Output the [X, Y] coordinate of the center of the cell containing the given text.  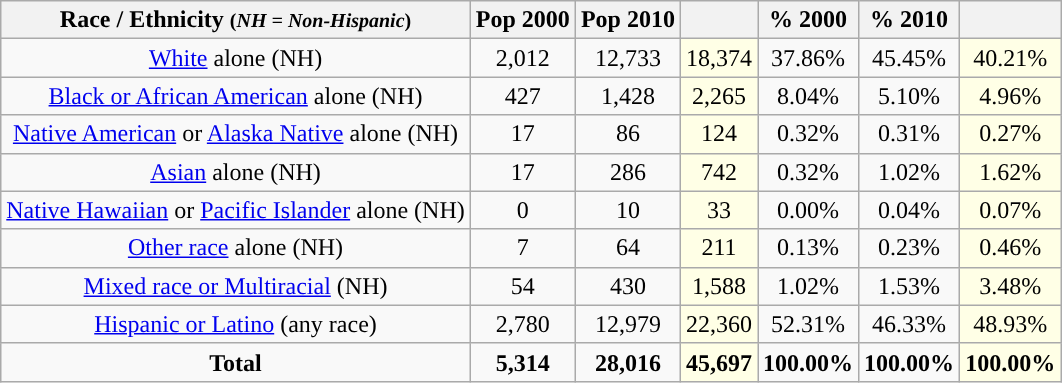
45,697 [718, 362]
0.00% [808, 210]
0.27% [1010, 134]
Native Hawaiian or Pacific Islander alone (NH) [236, 210]
430 [628, 286]
1.53% [910, 286]
12,733 [628, 58]
1.62% [1010, 172]
45.45% [910, 58]
742 [718, 172]
Native American or Alaska Native alone (NH) [236, 134]
22,360 [718, 324]
Total [236, 362]
40.21% [1010, 58]
33 [718, 210]
46.33% [910, 324]
4.96% [1010, 96]
0.07% [1010, 210]
Pop 2000 [522, 20]
Pop 2010 [628, 20]
52.31% [808, 324]
Black or African American alone (NH) [236, 96]
12,979 [628, 324]
2,012 [522, 58]
0.46% [1010, 248]
28,016 [628, 362]
8.04% [808, 96]
1,588 [718, 286]
Mixed race or Multiracial (NH) [236, 286]
10 [628, 210]
Other race alone (NH) [236, 248]
37.86% [808, 58]
0.13% [808, 248]
White alone (NH) [236, 58]
Hispanic or Latino (any race) [236, 324]
7 [522, 248]
0 [522, 210]
286 [628, 172]
1,428 [628, 96]
3.48% [1010, 286]
% 2000 [808, 20]
124 [718, 134]
5,314 [522, 362]
% 2010 [910, 20]
Race / Ethnicity (NH = Non-Hispanic) [236, 20]
64 [628, 248]
18,374 [718, 58]
0.31% [910, 134]
211 [718, 248]
0.04% [910, 210]
54 [522, 286]
2,780 [522, 324]
5.10% [910, 96]
0.23% [910, 248]
86 [628, 134]
48.93% [1010, 324]
2,265 [718, 96]
427 [522, 96]
Asian alone (NH) [236, 172]
